For the text-containing cell, return its midpoint in [X, Y] coordinate format. 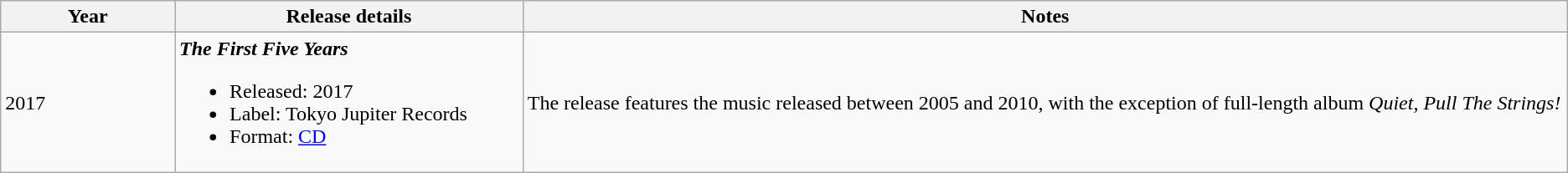
Year [88, 17]
Release details [349, 17]
2017 [88, 102]
The release features the music released between 2005 and 2010, with the exception of full-length album Quiet, Pull The Strings! [1045, 102]
The First Five YearsReleased: 2017Label: Tokyo Jupiter RecordsFormat: CD [349, 102]
Notes [1045, 17]
